Return the (x, y) coordinate for the center point of the cell that contains the specified text.  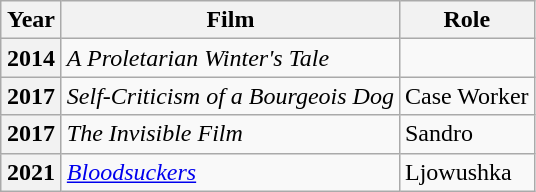
2014 (32, 58)
Year (32, 20)
Self-Criticism of a Bourgeois Dog (230, 96)
Bloodsuckers (230, 172)
A Proletarian Winter's Tale (230, 58)
Film (230, 20)
Sandro (466, 134)
2021 (32, 172)
Role (466, 20)
Case Worker (466, 96)
The Invisible Film (230, 134)
Ljowushka (466, 172)
